Pinpoint the cell where the given text exists, returning its [x, y] midpoint coordinate. 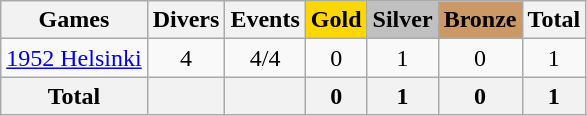
4 [186, 58]
4/4 [265, 58]
Events [265, 20]
Gold [336, 20]
Bronze [480, 20]
Divers [186, 20]
Games [74, 20]
1952 Helsinki [74, 58]
Silver [402, 20]
